Search for the cell housing the specified text and yield its [X, Y] center coordinate. 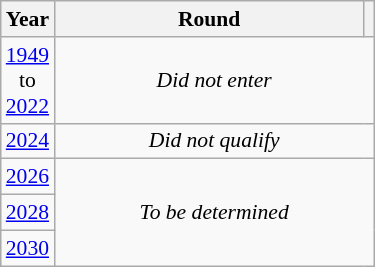
Year [28, 19]
Round [209, 19]
2030 [28, 248]
To be determined [214, 212]
2028 [28, 213]
2026 [28, 177]
1949to2022 [28, 80]
Did not enter [214, 80]
Did not qualify [214, 141]
2024 [28, 141]
